For the text-containing cell, return its midpoint in [x, y] coordinate format. 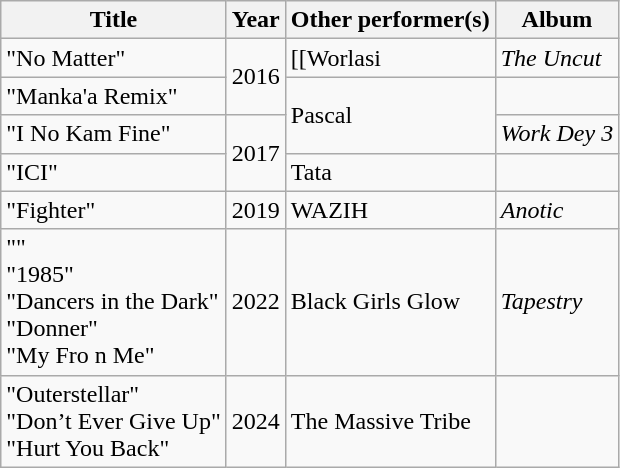
Tata [390, 172]
"I No Kam Fine" [114, 134]
"Manka'a Remix" [114, 96]
[[Worlasi [390, 58]
Pascal [390, 115]
2016 [256, 77]
The Uncut [556, 58]
Title [114, 20]
Anotic [556, 210]
2017 [256, 153]
Tapestry [556, 302]
"""1985""Dancers in the Dark""Donner""My Fro n Me" [114, 302]
WAZIH [390, 210]
"No Matter" [114, 58]
2019 [256, 210]
"Fighter" [114, 210]
"Outerstellar""Don’t Ever Give Up""Hurt You Back" [114, 421]
Year [256, 20]
The Massive Tribe [390, 421]
Album [556, 20]
Black Girls Glow [390, 302]
"ICI" [114, 172]
2022 [256, 302]
2024 [256, 421]
Other performer(s) [390, 20]
Work Dey 3 [556, 134]
